Output the [x, y] coordinate of the center of the cell containing the given text.  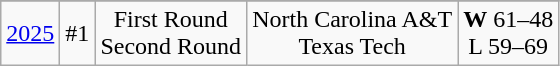
#1 [78, 34]
W 61–48L 59–69 [508, 34]
2025 [30, 34]
First RoundSecond Round [171, 34]
North Carolina A&TTexas Tech [352, 34]
